Identify which cell holds the provided text, then report its [x, y] central coordinate. 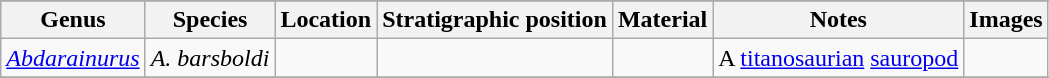
Location [326, 20]
A. barsboldi [210, 58]
A titanosaurian sauropod [838, 58]
Notes [838, 20]
Species [210, 20]
Material [662, 20]
Stratigraphic position [495, 20]
Abdarainurus [73, 58]
Images [1006, 20]
Genus [73, 20]
